From the cell containing the given text, extract its center point as [x, y] coordinate. 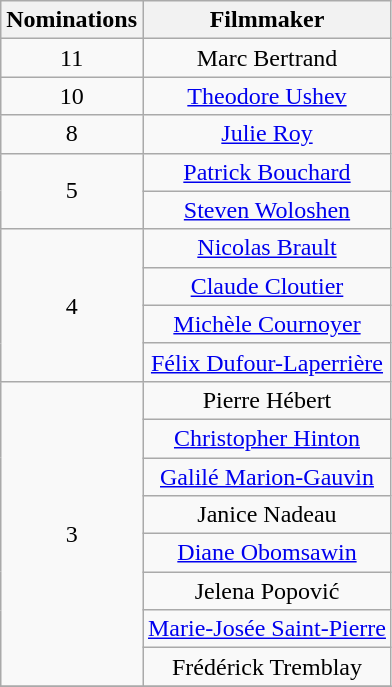
11 [72, 58]
Julie Roy [266, 134]
10 [72, 96]
Janice Nadeau [266, 515]
3 [72, 533]
Nominations [72, 20]
Marie-Josée Saint-Pierre [266, 629]
Galilé Marion-Gauvin [266, 477]
Jelena Popović [266, 591]
Nicolas Brault [266, 248]
5 [72, 191]
Patrick Bouchard [266, 172]
Félix Dufour-Laperrière [266, 362]
4 [72, 305]
Diane Obomsawin [266, 553]
Marc Bertrand [266, 58]
Filmmaker [266, 20]
8 [72, 134]
Steven Woloshen [266, 210]
Pierre Hébert [266, 400]
Claude Cloutier [266, 286]
Frédérick Tremblay [266, 667]
Theodore Ushev [266, 96]
Christopher Hinton [266, 438]
Michèle Cournoyer [266, 324]
